Output the (x, y) coordinate of the center of the cell containing the given text.  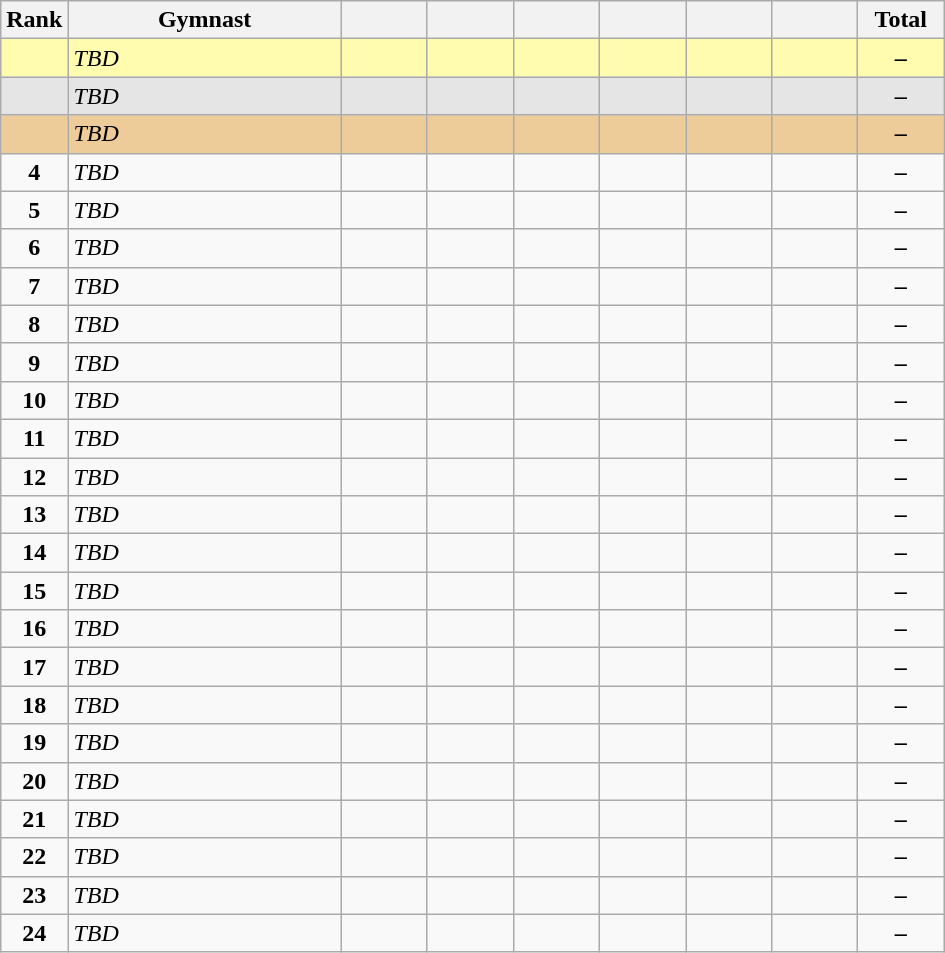
Gymnast (205, 20)
22 (34, 857)
17 (34, 667)
4 (34, 172)
14 (34, 553)
8 (34, 324)
Total (901, 20)
10 (34, 400)
19 (34, 743)
24 (34, 933)
21 (34, 819)
11 (34, 438)
9 (34, 362)
6 (34, 248)
23 (34, 895)
7 (34, 286)
13 (34, 515)
15 (34, 591)
12 (34, 477)
Rank (34, 20)
20 (34, 781)
18 (34, 705)
5 (34, 210)
16 (34, 629)
